Provide the [x, y] coordinate of the cell's center where the given text is located.  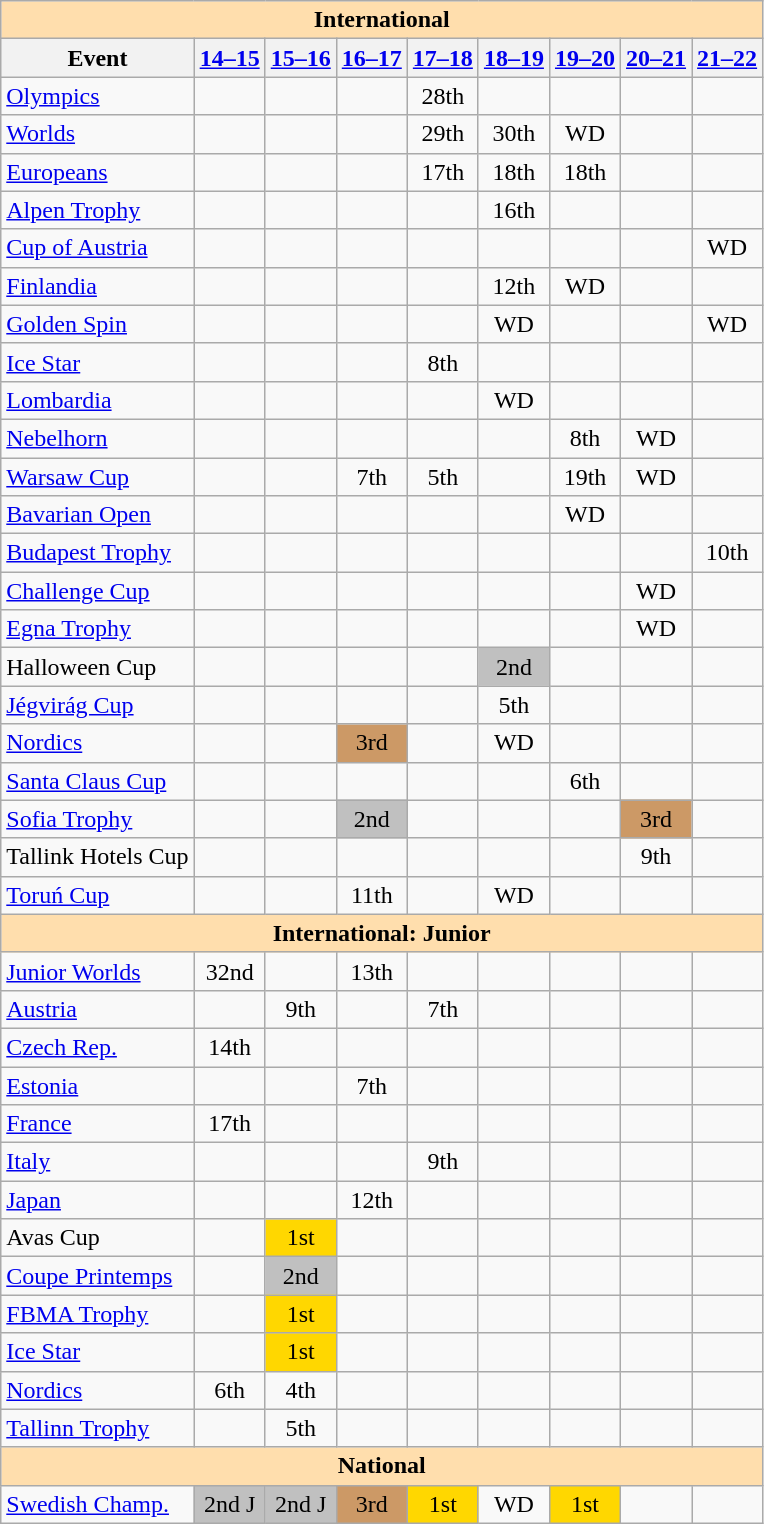
France [98, 1124]
Sofia Trophy [98, 819]
Cup of Austria [98, 248]
Golden Spin [98, 324]
Tallinn Trophy [98, 1428]
International [382, 20]
Olympics [98, 96]
19th [584, 477]
21–22 [728, 58]
Halloween Cup [98, 667]
16th [514, 210]
Santa Claus Cup [98, 781]
10th [728, 553]
Avas Cup [98, 1238]
Tallink Hotels Cup [98, 857]
National [382, 1466]
Finlandia [98, 286]
Bavarian Open [98, 515]
32nd [230, 971]
4th [300, 1390]
28th [442, 96]
International: Junior [382, 933]
15–16 [300, 58]
29th [442, 134]
Nebelhorn [98, 438]
Italy [98, 1162]
17–18 [442, 58]
Europeans [98, 172]
Event [98, 58]
Warsaw Cup [98, 477]
Junior Worlds [98, 971]
Toruń Cup [98, 895]
13th [372, 971]
11th [372, 895]
20–21 [656, 58]
19–20 [584, 58]
14th [230, 1047]
Challenge Cup [98, 591]
Jégvirág Cup [98, 705]
Swedish Champ. [98, 1504]
Worlds [98, 134]
Alpen Trophy [98, 210]
FBMA Trophy [98, 1314]
30th [514, 134]
Czech Rep. [98, 1047]
Japan [98, 1200]
Estonia [98, 1085]
18–19 [514, 58]
Austria [98, 1009]
Egna Trophy [98, 629]
Budapest Trophy [98, 553]
16–17 [372, 58]
Coupe Printemps [98, 1276]
Lombardia [98, 400]
14–15 [230, 58]
